Scan for the cell matching the given text and deliver its (x, y) coordinate at center. 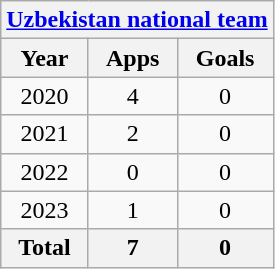
Uzbekistan national team (137, 20)
Apps (132, 58)
2 (132, 134)
2023 (45, 210)
1 (132, 210)
2022 (45, 172)
Total (45, 248)
2021 (45, 134)
Goals (225, 58)
2020 (45, 96)
7 (132, 248)
Year (45, 58)
4 (132, 96)
